Pinpoint the cell where the given text exists, returning its [x, y] midpoint coordinate. 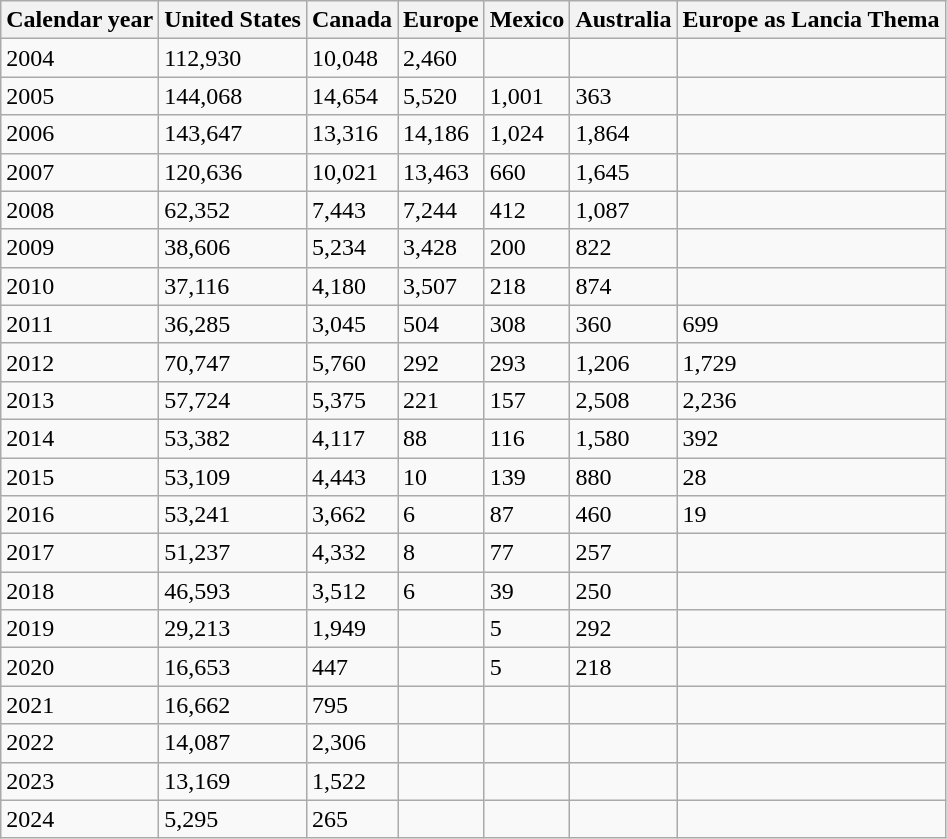
293 [527, 362]
3,045 [352, 324]
363 [624, 96]
250 [624, 591]
2022 [80, 743]
2006 [80, 134]
62,352 [233, 210]
5,375 [352, 400]
2,508 [624, 400]
3,512 [352, 591]
2023 [80, 781]
13,463 [442, 172]
120,636 [233, 172]
1,864 [624, 134]
412 [527, 210]
14,186 [442, 134]
2015 [80, 477]
38,606 [233, 248]
143,647 [233, 134]
2004 [80, 58]
16,653 [233, 667]
1,087 [624, 210]
10,048 [352, 58]
2011 [80, 324]
157 [527, 400]
2009 [80, 248]
221 [442, 400]
3,662 [352, 515]
1,024 [527, 134]
2,460 [442, 58]
2014 [80, 438]
2018 [80, 591]
116 [527, 438]
29,213 [233, 629]
699 [811, 324]
Europe [442, 20]
88 [442, 438]
2005 [80, 96]
36,285 [233, 324]
Calendar year [80, 20]
360 [624, 324]
7,244 [442, 210]
112,930 [233, 58]
37,116 [233, 286]
19 [811, 515]
1,001 [527, 96]
3,507 [442, 286]
2007 [80, 172]
504 [442, 324]
4,180 [352, 286]
28 [811, 477]
822 [624, 248]
1,729 [811, 362]
4,117 [352, 438]
13,169 [233, 781]
87 [527, 515]
Australia [624, 20]
70,747 [233, 362]
14,654 [352, 96]
139 [527, 477]
2020 [80, 667]
2017 [80, 553]
392 [811, 438]
308 [527, 324]
57,724 [233, 400]
2010 [80, 286]
1,645 [624, 172]
Canada [352, 20]
2019 [80, 629]
53,382 [233, 438]
874 [624, 286]
16,662 [233, 705]
2,236 [811, 400]
144,068 [233, 96]
795 [352, 705]
5,295 [233, 819]
5,760 [352, 362]
United States [233, 20]
2012 [80, 362]
460 [624, 515]
1,206 [624, 362]
257 [624, 553]
77 [527, 553]
39 [527, 591]
Europe as Lancia Thema [811, 20]
880 [624, 477]
265 [352, 819]
660 [527, 172]
8 [442, 553]
13,316 [352, 134]
14,087 [233, 743]
10,021 [352, 172]
2008 [80, 210]
3,428 [442, 248]
1,522 [352, 781]
5,520 [442, 96]
447 [352, 667]
46,593 [233, 591]
2013 [80, 400]
2016 [80, 515]
7,443 [352, 210]
1,949 [352, 629]
2,306 [352, 743]
53,241 [233, 515]
2024 [80, 819]
1,580 [624, 438]
5,234 [352, 248]
200 [527, 248]
10 [442, 477]
51,237 [233, 553]
4,443 [352, 477]
2021 [80, 705]
4,332 [352, 553]
Mexico [527, 20]
53,109 [233, 477]
